Locate the cell with the specified text and output its (x, y) center coordinate. 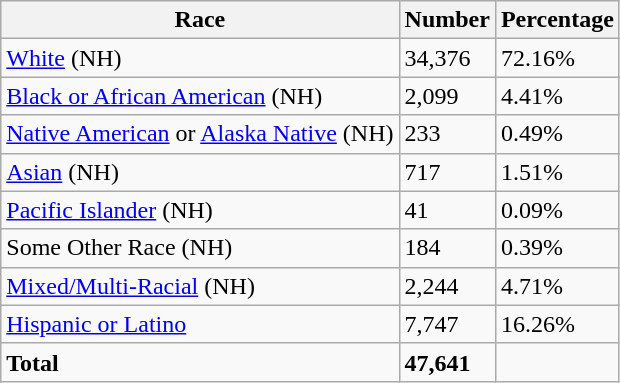
Pacific Islander (NH) (200, 210)
Black or African American (NH) (200, 96)
0.09% (557, 210)
Native American or Alaska Native (NH) (200, 134)
184 (447, 248)
Hispanic or Latino (200, 324)
34,376 (447, 58)
233 (447, 134)
0.39% (557, 248)
7,747 (447, 324)
Number (447, 20)
4.71% (557, 286)
72.16% (557, 58)
717 (447, 172)
Race (200, 20)
Some Other Race (NH) (200, 248)
41 (447, 210)
Total (200, 362)
Asian (NH) (200, 172)
2,099 (447, 96)
1.51% (557, 172)
16.26% (557, 324)
2,244 (447, 286)
4.41% (557, 96)
Percentage (557, 20)
White (NH) (200, 58)
0.49% (557, 134)
Mixed/Multi-Racial (NH) (200, 286)
47,641 (447, 362)
